Output the (x, y) coordinate of the center of the cell containing the given text.  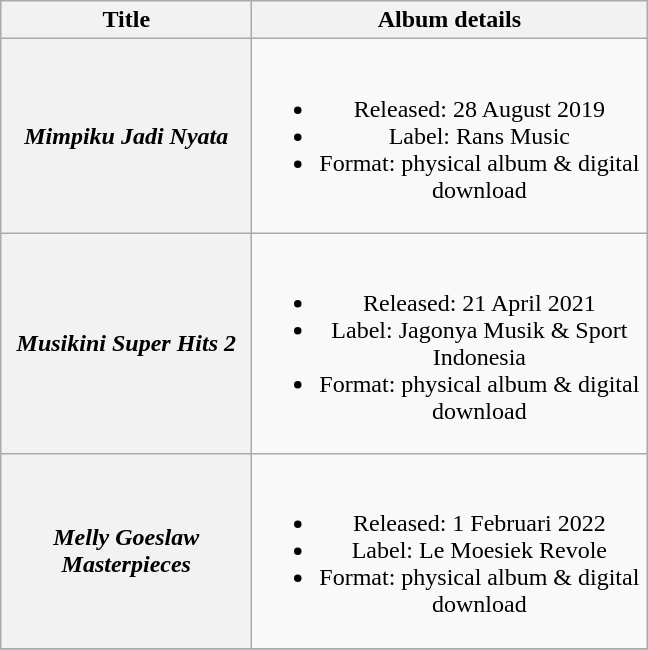
Melly Goeslaw Masterpieces (126, 551)
Musikini Super Hits 2 (126, 344)
Title (126, 20)
Album details (450, 20)
Mimpiku Jadi Nyata (126, 136)
Released: 1 Februari 2022Label: Le Moesiek RevoleFormat: physical album & digital download (450, 551)
Released: 28 August 2019Label: Rans MusicFormat: physical album & digital download (450, 136)
Released: 21 April 2021Label: Jagonya Musik & Sport IndonesiaFormat: physical album & digital download (450, 344)
